Pinpoint the cell where the given text exists, returning its [x, y] midpoint coordinate. 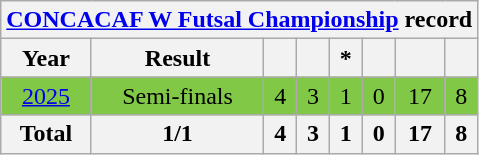
* [346, 58]
1/1 [178, 134]
Year [46, 58]
Total [46, 134]
CONCACAF W Futsal Championship record [240, 20]
2025 [46, 96]
Semi-finals [178, 96]
Result [178, 58]
